Detect which cell encompasses the target text, then output its [X, Y] center coordinate. 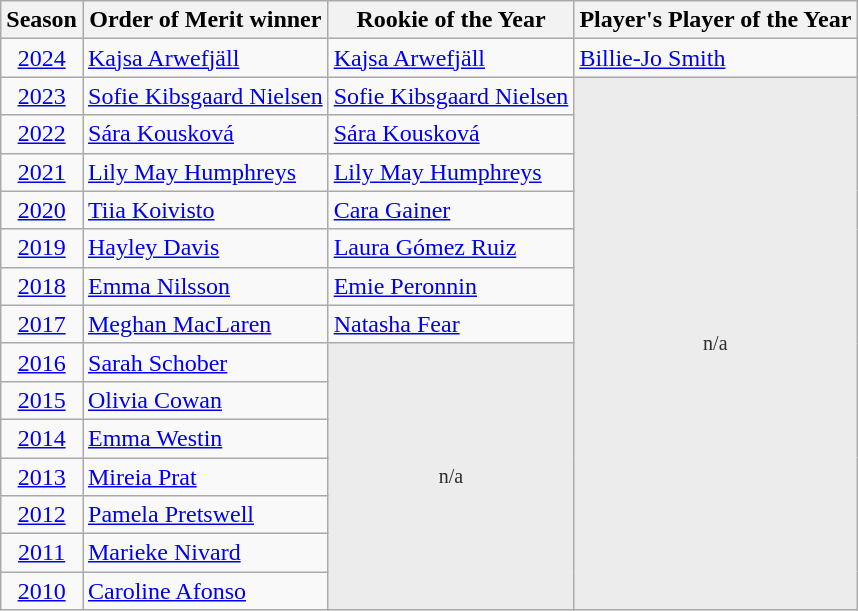
Laura Gómez Ruiz [451, 248]
Marieke Nivard [205, 553]
Cara Gainer [451, 210]
2021 [42, 172]
2024 [42, 58]
Olivia Cowan [205, 400]
2013 [42, 477]
Mireia Prat [205, 477]
Natasha Fear [451, 324]
Season [42, 20]
Tiia Koivisto [205, 210]
2015 [42, 400]
2012 [42, 515]
Player's Player of the Year [716, 20]
Emma Nilsson [205, 286]
Meghan MacLaren [205, 324]
2020 [42, 210]
Order of Merit winner [205, 20]
2018 [42, 286]
Caroline Afonso [205, 591]
2010 [42, 591]
Billie-Jo Smith [716, 58]
Emie Peronnin [451, 286]
Rookie of the Year [451, 20]
Sarah Schober [205, 362]
2016 [42, 362]
Emma Westin [205, 438]
2014 [42, 438]
2011 [42, 553]
Pamela Pretswell [205, 515]
Hayley Davis [205, 248]
2017 [42, 324]
2019 [42, 248]
2022 [42, 134]
2023 [42, 96]
